Scan for the cell matching the given text and deliver its [x, y] coordinate at center. 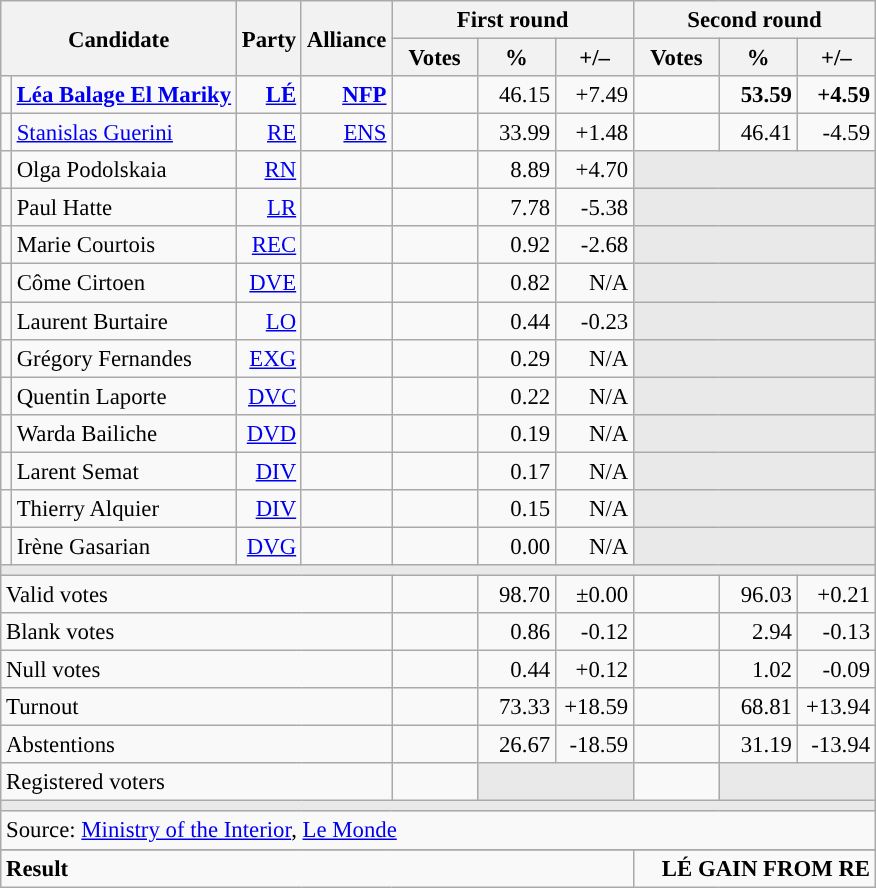
Turnout [196, 707]
2.94 [758, 632]
73.33 [516, 707]
0.86 [516, 632]
Registered voters [196, 782]
LO [268, 321]
0.19 [516, 433]
98.70 [516, 594]
DVG [268, 546]
+7.49 [594, 95]
46.41 [758, 133]
46.15 [516, 95]
Result [318, 868]
Party [268, 38]
Candidate [119, 38]
EXG [268, 358]
Null votes [196, 670]
+13.94 [836, 707]
Warda Bailiche [124, 433]
1.02 [758, 670]
+0.21 [836, 594]
Léa Balage El Mariky [124, 95]
Abstentions [196, 745]
-0.13 [836, 632]
Paul Hatte [124, 208]
Marie Courtois [124, 245]
ENS [346, 133]
Grégory Fernandes [124, 358]
Laurent Burtaire [124, 321]
NFP [346, 95]
0.22 [516, 396]
-0.12 [594, 632]
Quentin Laporte [124, 396]
-0.09 [836, 670]
26.67 [516, 745]
LR [268, 208]
LÉ GAIN FROM RE [755, 868]
LÉ [268, 95]
68.81 [758, 707]
33.99 [516, 133]
DVE [268, 283]
RE [268, 133]
-2.68 [594, 245]
+4.70 [594, 170]
RN [268, 170]
DVD [268, 433]
-13.94 [836, 745]
53.59 [758, 95]
-4.59 [836, 133]
First round [513, 20]
DVC [268, 396]
-18.59 [594, 745]
-0.23 [594, 321]
+0.12 [594, 670]
31.19 [758, 745]
7.78 [516, 208]
Second round [755, 20]
0.82 [516, 283]
+1.48 [594, 133]
Valid votes [196, 594]
8.89 [516, 170]
0.92 [516, 245]
Blank votes [196, 632]
Stanislas Guerini [124, 133]
REC [268, 245]
96.03 [758, 594]
±0.00 [594, 594]
-5.38 [594, 208]
+18.59 [594, 707]
0.15 [516, 509]
Source: Ministry of the Interior, Le Monde [438, 831]
0.17 [516, 471]
+4.59 [836, 95]
0.29 [516, 358]
Olga Podolskaia [124, 170]
Alliance [346, 38]
Irène Gasarian [124, 546]
0.00 [516, 546]
Côme Cirtoen [124, 283]
Thierry Alquier [124, 509]
Larent Semat [124, 471]
